Capture the cell that displays the provided text and extract its [X, Y] central coordinate. 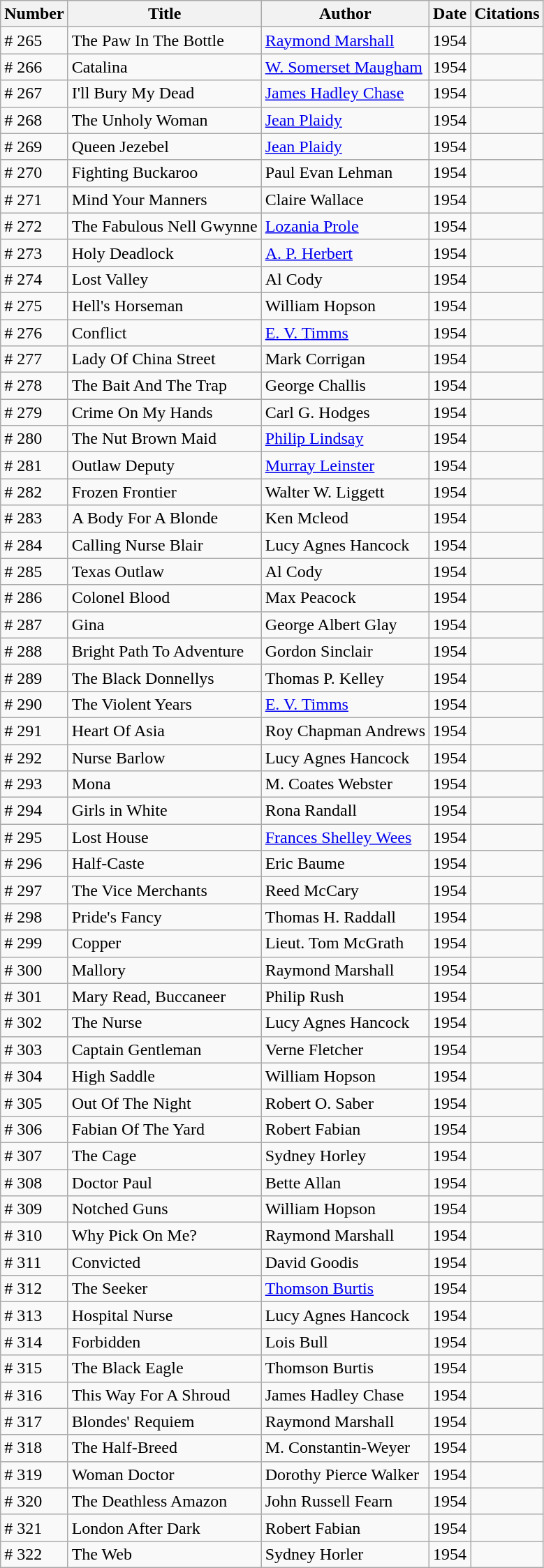
Title [165, 14]
# 272 [34, 226]
Calling Nurse Blair [165, 545]
# 271 [34, 200]
# 297 [34, 890]
Sydney Horley [345, 1156]
Queen Jezebel [165, 147]
The Cage [165, 1156]
Crime On My Hands [165, 412]
# 312 [34, 1289]
# 321 [34, 1528]
# 278 [34, 386]
# 310 [34, 1236]
M. Coates Webster [345, 784]
# 287 [34, 625]
# 282 [34, 492]
Roy Chapman Andrews [345, 731]
High Saddle [165, 1076]
Half-Caste [165, 864]
The Seeker [165, 1289]
# 295 [34, 837]
# 265 [34, 40]
# 322 [34, 1554]
# 281 [34, 465]
Reed McCary [345, 890]
A. P. Herbert [345, 253]
# 274 [34, 279]
This Way For A Shroud [165, 1395]
Girls in White [165, 811]
The Bait And The Trap [165, 386]
The Half-Breed [165, 1448]
Catalina [165, 67]
Paul Evan Lehman [345, 173]
# 289 [34, 678]
David Goodis [345, 1262]
Thomas H. Raddall [345, 917]
Doctor Paul [165, 1183]
The Web [165, 1554]
Frances Shelley Wees [345, 837]
# 284 [34, 545]
# 313 [34, 1315]
W. Somerset Maugham [345, 67]
The Violent Years [165, 704]
Texas Outlaw [165, 572]
Hell's Horseman [165, 306]
# 291 [34, 731]
Date [450, 14]
Carl G. Hodges [345, 412]
Notched Guns [165, 1209]
The Deathless Amazon [165, 1501]
I'll Bury My Dead [165, 94]
The Nut Brown Maid [165, 439]
Sydney Horler [345, 1554]
# 301 [34, 996]
# 306 [34, 1129]
Why Pick On Me? [165, 1236]
# 270 [34, 173]
Dorothy Pierce Walker [345, 1474]
Lost Valley [165, 279]
M. Constantin-Weyer [345, 1448]
# 286 [34, 598]
Mark Corrigan [345, 359]
Bette Allan [345, 1183]
Eric Baume [345, 864]
Convicted [165, 1262]
Colonel Blood [165, 598]
# 319 [34, 1474]
The Unholy Woman [165, 120]
# 294 [34, 811]
# 279 [34, 412]
Mallory [165, 970]
# 273 [34, 253]
Number [34, 14]
Out Of The Night [165, 1103]
# 293 [34, 784]
George Challis [345, 386]
# 296 [34, 864]
# 309 [34, 1209]
Lieut. Tom McGrath [345, 943]
# 307 [34, 1156]
Frozen Frontier [165, 492]
# 316 [34, 1395]
# 300 [34, 970]
# 314 [34, 1342]
Murray Leinster [345, 465]
Gina [165, 625]
The Paw In The Bottle [165, 40]
Forbidden [165, 1342]
# 311 [34, 1262]
# 305 [34, 1103]
Claire Wallace [345, 200]
Lozania Prole [345, 226]
# 304 [34, 1076]
# 298 [34, 917]
Max Peacock [345, 598]
# 276 [34, 333]
Conflict [165, 333]
# 267 [34, 94]
Lady Of China Street [165, 359]
Thomas P. Kelley [345, 678]
# 299 [34, 943]
John Russell Fearn [345, 1501]
Mona [165, 784]
Philip Rush [345, 996]
Fabian Of The Yard [165, 1129]
The Black Donnellys [165, 678]
# 285 [34, 572]
# 308 [34, 1183]
Heart Of Asia [165, 731]
Nurse Barlow [165, 757]
Woman Doctor [165, 1474]
# 268 [34, 120]
# 290 [34, 704]
Bright Path To Adventure [165, 651]
The Black Eagle [165, 1368]
Mind Your Manners [165, 200]
Lost House [165, 837]
George Albert Glay [345, 625]
London After Dark [165, 1528]
Fighting Buckaroo [165, 173]
The Vice Merchants [165, 890]
Citations [507, 14]
# 280 [34, 439]
Robert O. Saber [345, 1103]
# 315 [34, 1368]
The Fabulous Nell Gwynne [165, 226]
A Body For A Blonde [165, 518]
# 275 [34, 306]
Blondes' Requiem [165, 1421]
Copper [165, 943]
# 320 [34, 1501]
Philip Lindsay [345, 439]
# 269 [34, 147]
# 288 [34, 651]
Hospital Nurse [165, 1315]
Lois Bull [345, 1342]
Rona Randall [345, 811]
# 318 [34, 1448]
# 292 [34, 757]
Holy Deadlock [165, 253]
# 317 [34, 1421]
Ken Mcleod [345, 518]
Outlaw Deputy [165, 465]
# 277 [34, 359]
Author [345, 14]
# 302 [34, 1023]
Pride's Fancy [165, 917]
Verne Fletcher [345, 1050]
Captain Gentleman [165, 1050]
Mary Read, Buccaneer [165, 996]
# 283 [34, 518]
Gordon Sinclair [345, 651]
The Nurse [165, 1023]
# 303 [34, 1050]
Walter W. Liggett [345, 492]
# 266 [34, 67]
